Find where the given text appears and provide that cell's center as [X, Y] coordinate. 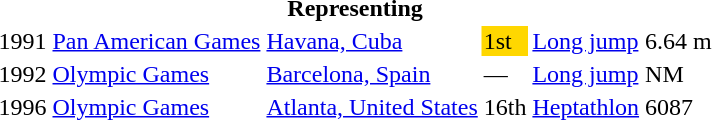
Pan American Games [156, 41]
1st [505, 41]
— [505, 74]
Olympic Games [156, 74]
Havana, Cuba [372, 41]
Barcelona, Spain [372, 74]
